Scan for the cell matching the given text and deliver its [x, y] coordinate at center. 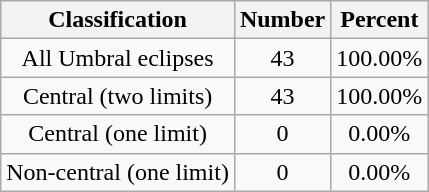
Classification [118, 20]
All Umbral eclipses [118, 58]
Non-central (one limit) [118, 172]
Central (two limits) [118, 96]
Percent [380, 20]
Number [282, 20]
Central (one limit) [118, 134]
